Capture the cell that displays the provided text and extract its (X, Y) central coordinate. 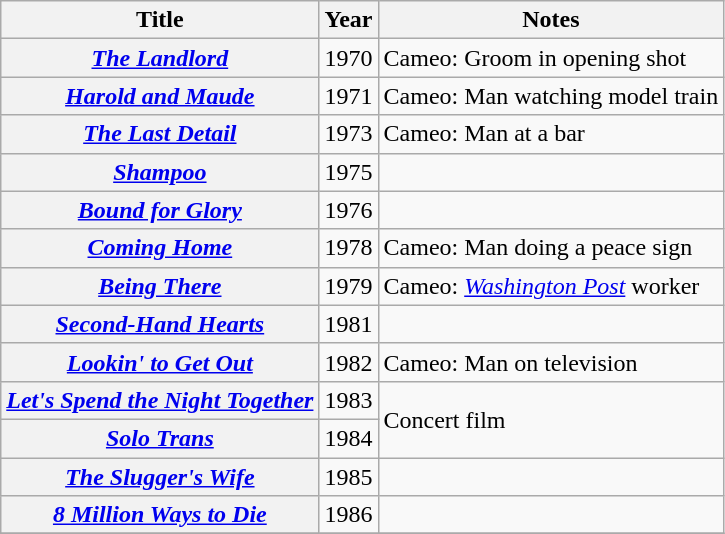
1986 (348, 515)
1981 (348, 324)
Cameo: Man on television (551, 362)
Cameo: Man doing a peace sign (551, 248)
Concert film (551, 419)
The Last Detail (160, 134)
Notes (551, 20)
Coming Home (160, 248)
1985 (348, 477)
Title (160, 20)
Lookin' to Get Out (160, 362)
The Landlord (160, 58)
1982 (348, 362)
Bound for Glory (160, 210)
1976 (348, 210)
8 Million Ways to Die (160, 515)
Cameo: Groom in opening shot (551, 58)
1979 (348, 286)
Solo Trans (160, 438)
Cameo: Washington Post worker (551, 286)
Shampoo (160, 172)
Cameo: Man at a bar (551, 134)
Cameo: Man watching model train (551, 96)
1970 (348, 58)
1975 (348, 172)
Year (348, 20)
Being There (160, 286)
Harold and Maude (160, 96)
Second-Hand Hearts (160, 324)
1978 (348, 248)
Let's Spend the Night Together (160, 400)
1984 (348, 438)
The Slugger's Wife (160, 477)
1983 (348, 400)
1971 (348, 96)
1973 (348, 134)
